Pinpoint the cell where the given text exists, returning its [x, y] midpoint coordinate. 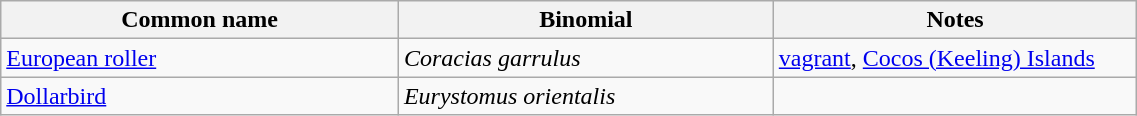
Eurystomus orientalis [586, 96]
Notes [955, 20]
Coracias garrulus [586, 58]
vagrant, Cocos (Keeling) Islands [955, 58]
Common name [200, 20]
European roller [200, 58]
Dollarbird [200, 96]
Binomial [586, 20]
